Identify which cell holds the provided text, then report its [X, Y] central coordinate. 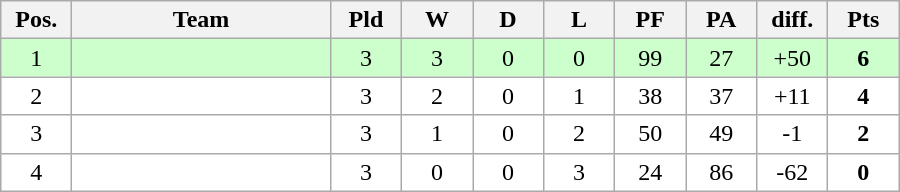
-62 [792, 172]
86 [722, 172]
6 [864, 58]
D [508, 20]
37 [722, 96]
diff. [792, 20]
+50 [792, 58]
-1 [792, 134]
+11 [792, 96]
L [580, 20]
38 [650, 96]
PA [722, 20]
24 [650, 172]
49 [722, 134]
Team [202, 20]
Pld [366, 20]
50 [650, 134]
27 [722, 58]
99 [650, 58]
Pos. [36, 20]
Pts [864, 20]
PF [650, 20]
W [436, 20]
